Output the [X, Y] coordinate of the center of the cell containing the given text.  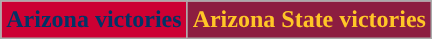
Arizona State victories [309, 20]
Arizona victories [94, 20]
